Find where the given text appears and provide that cell's center as [X, Y] coordinate. 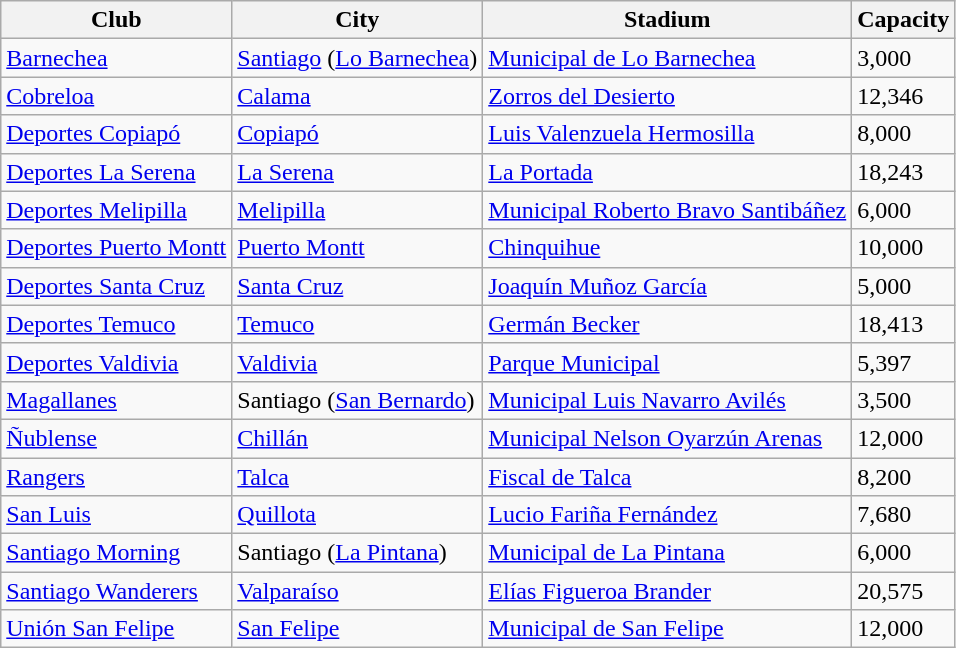
Luis Valenzuela Hermosilla [668, 134]
Deportes Temuco [116, 324]
Municipal Roberto Bravo Santibáñez [668, 210]
Santiago Wanderers [116, 591]
San Luis [116, 515]
Santiago (San Bernardo) [358, 400]
Melipilla [358, 210]
5,397 [904, 362]
Municipal de La Pintana [668, 553]
Parque Municipal [668, 362]
8,200 [904, 477]
La Portada [668, 172]
Capacity [904, 20]
20,575 [904, 591]
Santiago (La Pintana) [358, 553]
Valparaíso [358, 591]
Deportes Santa Cruz [116, 286]
Deportes La Serena [116, 172]
Barnechea [116, 58]
Deportes Copiapó [116, 134]
Lucio Fariña Fernández [668, 515]
Chillán [358, 438]
10,000 [904, 248]
Joaquín Muñoz García [668, 286]
3,000 [904, 58]
Santiago (Lo Barnechea) [358, 58]
Municipal Luis Navarro Avilés [668, 400]
Chinquihue [668, 248]
18,413 [904, 324]
Magallanes [116, 400]
18,243 [904, 172]
8,000 [904, 134]
Deportes Valdivia [116, 362]
San Felipe [358, 629]
Santa Cruz [358, 286]
Temuco [358, 324]
Stadium [668, 20]
Municipal de Lo Barnechea [668, 58]
3,500 [904, 400]
Rangers [116, 477]
Fiscal de Talca [668, 477]
Unión San Felipe [116, 629]
Quillota [358, 515]
Deportes Melipilla [116, 210]
Zorros del Desierto [668, 96]
La Serena [358, 172]
City [358, 20]
Talca [358, 477]
Copiapó [358, 134]
Municipal Nelson Oyarzún Arenas [668, 438]
Germán Becker [668, 324]
Deportes Puerto Montt [116, 248]
Club [116, 20]
5,000 [904, 286]
Ñublense [116, 438]
7,680 [904, 515]
Puerto Montt [358, 248]
Valdivia [358, 362]
12,346 [904, 96]
Cobreloa [116, 96]
Municipal de San Felipe [668, 629]
Santiago Morning [116, 553]
Calama [358, 96]
Elías Figueroa Brander [668, 591]
